Search for the cell housing the specified text and yield its [X, Y] center coordinate. 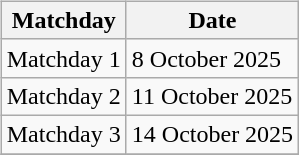
Date [212, 20]
Matchday 1 [64, 58]
14 October 2025 [212, 134]
11 October 2025 [212, 96]
Matchday 2 [64, 96]
Matchday 3 [64, 134]
Matchday [64, 20]
8 October 2025 [212, 58]
